Output the (X, Y) coordinate of the center of the cell containing the given text.  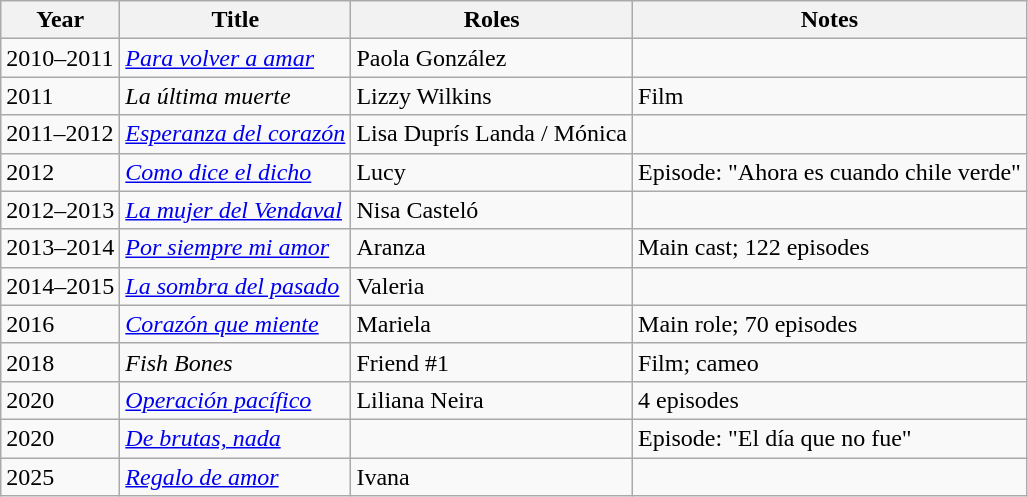
La mujer del Vendaval (236, 210)
Como dice el dicho (236, 172)
2013–2014 (60, 248)
2012–2013 (60, 210)
Episode: "El día que no fue" (830, 438)
Lizzy Wilkins (492, 96)
Lucy (492, 172)
Mariela (492, 324)
Regalo de amor (236, 477)
La sombra del pasado (236, 286)
Por siempre mi amor (236, 248)
Aranza (492, 248)
2011 (60, 96)
Main cast; 122 episodes (830, 248)
2014–2015 (60, 286)
Film; cameo (830, 362)
Title (236, 20)
Fish Bones (236, 362)
Notes (830, 20)
Paola González (492, 58)
Operación pacífico (236, 400)
2025 (60, 477)
2010–2011 (60, 58)
Year (60, 20)
Roles (492, 20)
Valeria (492, 286)
La última muerte (236, 96)
Main role; 70 episodes (830, 324)
Lisa Duprís Landa / Mónica (492, 134)
Nisa Casteló (492, 210)
Episode: "Ahora es cuando chile verde" (830, 172)
Para volver a amar (236, 58)
2016 (60, 324)
4 episodes (830, 400)
Ivana (492, 477)
Film (830, 96)
Liliana Neira (492, 400)
2018 (60, 362)
2012 (60, 172)
Corazón que miente (236, 324)
Esperanza del corazón (236, 134)
2011–2012 (60, 134)
De brutas, nada (236, 438)
Friend #1 (492, 362)
